Capture the cell that displays the provided text and extract its (X, Y) central coordinate. 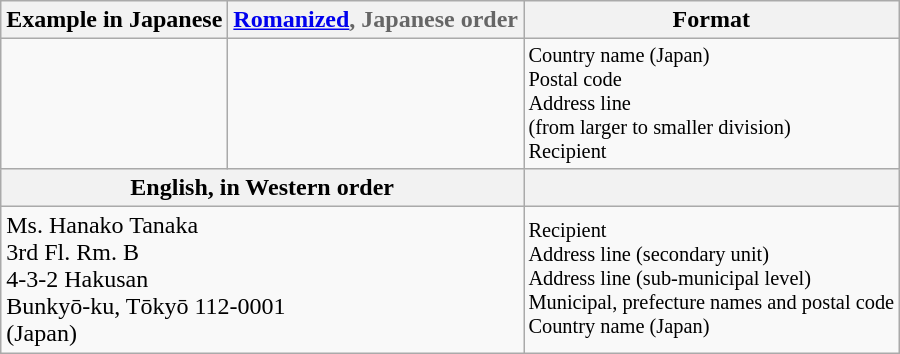
Country name (Japan)Postal codeAddress line(from larger to smaller division)Recipient (712, 104)
Format (712, 20)
RecipientAddress line (secondary unit)Address line (sub-municipal level)Municipal, prefecture names and postal codeCountry name (Japan) (712, 280)
Romanized, Japanese order (376, 20)
Ms. Hanako Tanaka3rd Fl. Rm. B4-3-2 HakusanBunkyō-ku, Tōkyō 112-0001(Japan) (262, 280)
English, in Western order (262, 187)
Example in Japanese (114, 20)
